Output the (x, y) coordinate of the center of the cell containing the given text.  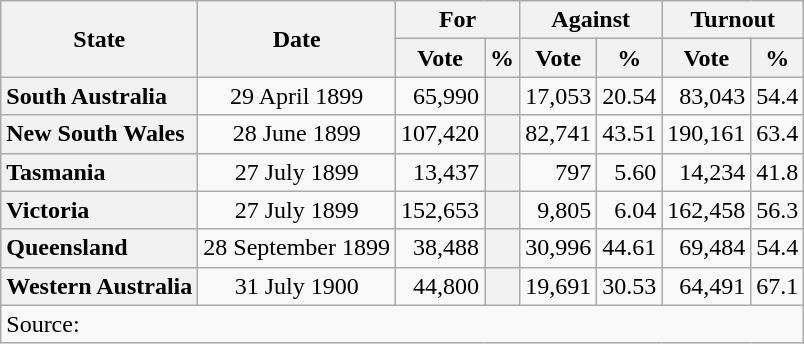
162,458 (706, 210)
19,691 (558, 286)
28 September 1899 (297, 248)
28 June 1899 (297, 134)
13,437 (440, 172)
69,484 (706, 248)
43.51 (630, 134)
9,805 (558, 210)
14,234 (706, 172)
Queensland (100, 248)
Western Australia (100, 286)
152,653 (440, 210)
Tasmania (100, 172)
63.4 (778, 134)
For (458, 20)
190,161 (706, 134)
South Australia (100, 96)
56.3 (778, 210)
Victoria (100, 210)
67.1 (778, 286)
83,043 (706, 96)
5.60 (630, 172)
20.54 (630, 96)
797 (558, 172)
107,420 (440, 134)
44.61 (630, 248)
Date (297, 39)
Against (591, 20)
41.8 (778, 172)
6.04 (630, 210)
30,996 (558, 248)
17,053 (558, 96)
New South Wales (100, 134)
30.53 (630, 286)
64,491 (706, 286)
29 April 1899 (297, 96)
38,488 (440, 248)
65,990 (440, 96)
82,741 (558, 134)
Source: (402, 324)
44,800 (440, 286)
Turnout (733, 20)
State (100, 39)
31 July 1900 (297, 286)
